Determine the [X, Y] coordinate at the center of the cell enclosing the given text.  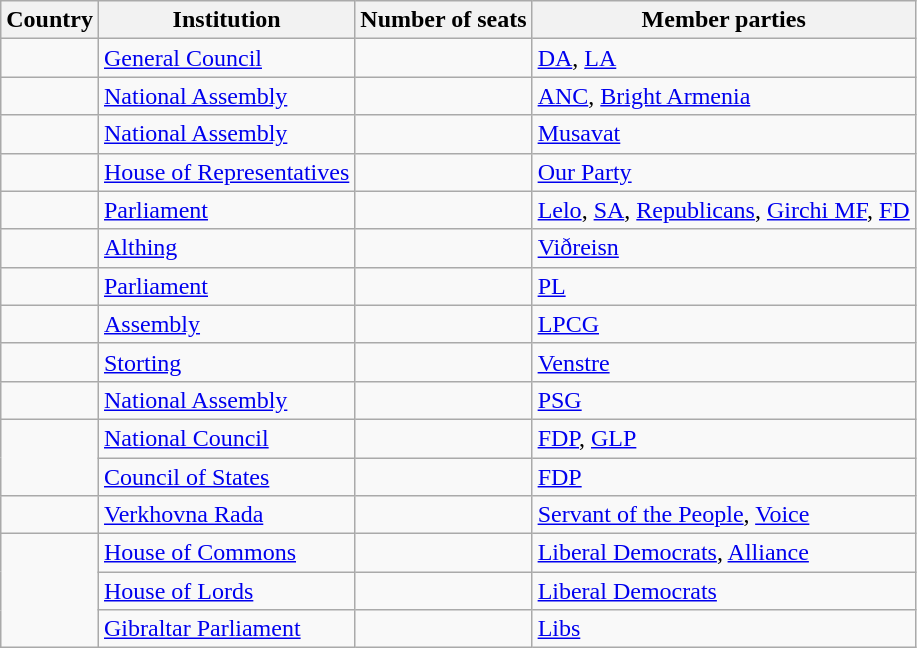
Assembly [226, 324]
Liberal Democrats [724, 591]
ANC, Bright Armenia [724, 96]
House of Representatives [226, 172]
Gibraltar Parliament [226, 629]
Storting [226, 362]
National Council [226, 438]
Member parties [724, 20]
Musavat [724, 134]
Number of seats [444, 20]
Servant of the People, Voice [724, 515]
DA, LA [724, 58]
General Council [226, 58]
Country [50, 20]
Lelo, SA, Republicans, Girchi MF, FD [724, 210]
Liberal Democrats, Alliance [724, 553]
House of Lords [226, 591]
FDP, GLP [724, 438]
House of Commons [226, 553]
Viðreisn [724, 248]
PL [724, 286]
Institution [226, 20]
PSG [724, 400]
FDP [724, 477]
Our Party [724, 172]
Venstre [724, 362]
Althing [226, 248]
LPCG [724, 324]
Verkhovna Rada [226, 515]
Libs [724, 629]
Council of States [226, 477]
